For the text-containing cell, return its midpoint in (x, y) coordinate format. 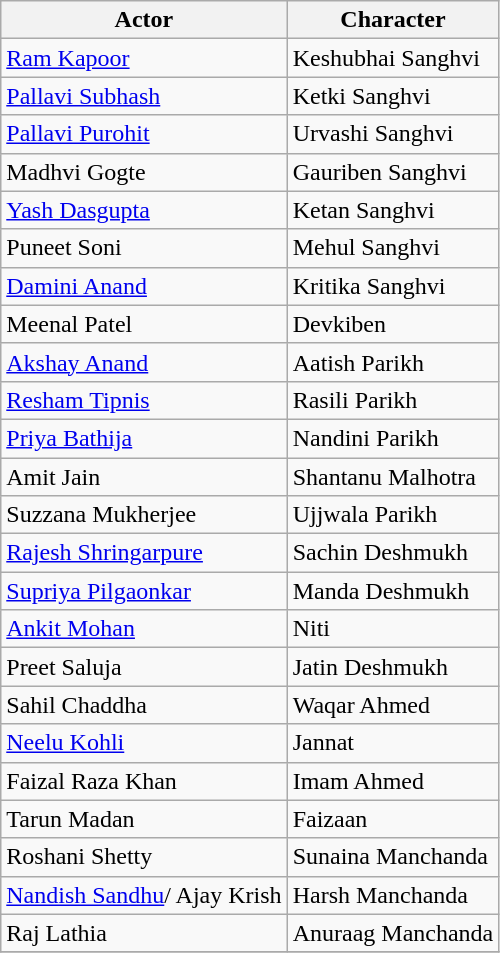
Urvashi Sanghvi (393, 134)
Kritika Sanghvi (393, 286)
Jatin Deshmukh (393, 667)
Raj Lathia (144, 933)
Akshay Anand (144, 362)
Nandish Sandhu/ Ajay Krish (144, 895)
Meenal Patel (144, 324)
Preet Saluja (144, 667)
Pallavi Purohit (144, 134)
Jannat (393, 743)
Character (393, 20)
Harsh Manchanda (393, 895)
Waqar Ahmed (393, 705)
Imam Ahmed (393, 781)
Sachin Deshmukh (393, 553)
Sunaina Manchanda (393, 857)
Actor (144, 20)
Ankit Mohan (144, 629)
Faizal Raza Khan (144, 781)
Yash Dasgupta (144, 210)
Ketan Sanghvi (393, 210)
Ujjwala Parikh (393, 515)
Madhvi Gogte (144, 172)
Sahil Chaddha (144, 705)
Faizaan (393, 819)
Priya Bathija (144, 438)
Devkiben (393, 324)
Nandini Parikh (393, 438)
Supriya Pilgaonkar (144, 591)
Damini Anand (144, 286)
Aatish Parikh (393, 362)
Manda Deshmukh (393, 591)
Anuraag Manchanda (393, 933)
Gauriben Sanghvi (393, 172)
Ram Kapoor (144, 58)
Rasili Parikh (393, 400)
Roshani Shetty (144, 857)
Shantanu Malhotra (393, 477)
Resham Tipnis (144, 400)
Puneet Soni (144, 248)
Pallavi Subhash (144, 96)
Keshubhai Sanghvi (393, 58)
Mehul Sanghvi (393, 248)
Amit Jain (144, 477)
Tarun Madan (144, 819)
Ketki Sanghvi (393, 96)
Niti (393, 629)
Rajesh Shringarpure (144, 553)
Neelu Kohli (144, 743)
Suzzana Mukherjee (144, 515)
